From the cell containing the given text, extract its center point as [x, y] coordinate. 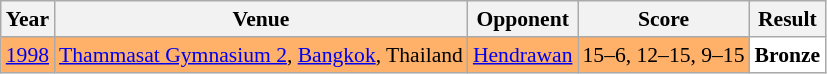
Bronze [788, 55]
15–6, 12–15, 9–15 [664, 55]
Result [788, 19]
Venue [261, 19]
Year [28, 19]
Opponent [523, 19]
1998 [28, 55]
Hendrawan [523, 55]
Score [664, 19]
Thammasat Gymnasium 2, Bangkok, Thailand [261, 55]
